Determine the (x, y) coordinate at the center of the cell enclosing the given text.  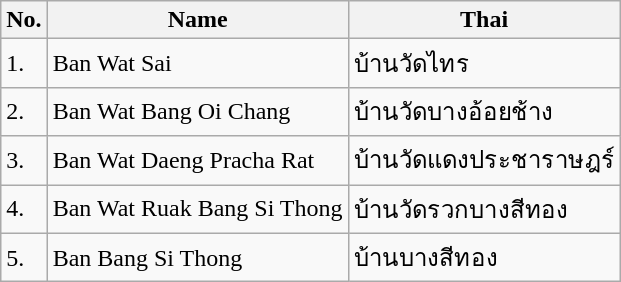
Ban Wat Sai (198, 64)
บ้านบางสีทอง (484, 258)
บ้านวัดบางอ้อยช้าง (484, 112)
Ban Bang Si Thong (198, 258)
Ban Wat Daeng Pracha Rat (198, 160)
บ้านวัดรวกบางสีทอง (484, 208)
1. (24, 64)
Name (198, 20)
No. (24, 20)
Ban Wat Bang Oi Chang (198, 112)
5. (24, 258)
3. (24, 160)
2. (24, 112)
บ้านวัดแดงประชาราษฎร์ (484, 160)
4. (24, 208)
Thai (484, 20)
Ban Wat Ruak Bang Si Thong (198, 208)
บ้านวัดไทร (484, 64)
